Determine the (X, Y) coordinate at the center of the cell enclosing the given text.  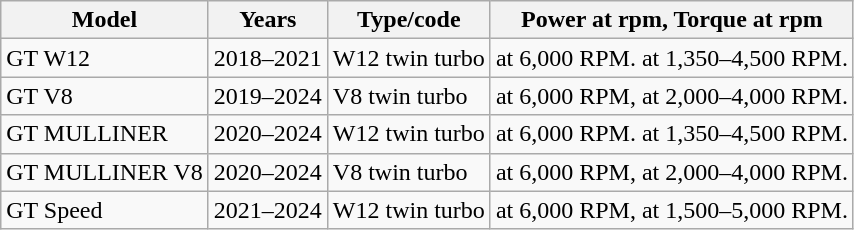
at 6,000 RPM, at 1,500–5,000 RPM. (672, 210)
GT MULLINER V8 (105, 172)
Years (268, 20)
Model (105, 20)
GT W12 (105, 58)
GT MULLINER (105, 134)
Type/code (408, 20)
2019–2024 (268, 96)
2018–2021 (268, 58)
GT V8 (105, 96)
Power at rpm, Torque at rpm (672, 20)
GT Speed (105, 210)
2021–2024 (268, 210)
